From the cell containing the given text, extract its center point as (X, Y) coordinate. 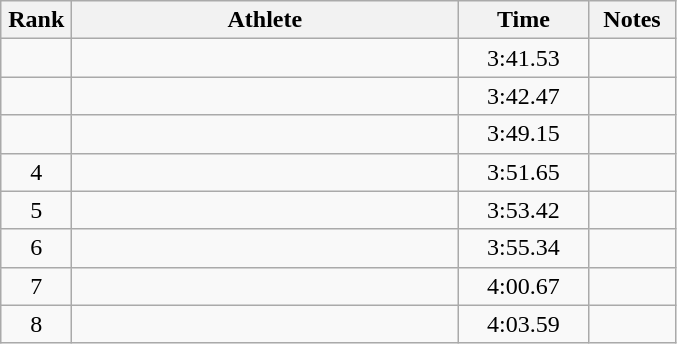
8 (36, 324)
4 (36, 172)
Notes (632, 20)
3:49.15 (524, 134)
3:53.42 (524, 210)
3:41.53 (524, 58)
Rank (36, 20)
3:55.34 (524, 248)
4:00.67 (524, 286)
3:51.65 (524, 172)
5 (36, 210)
6 (36, 248)
Time (524, 20)
7 (36, 286)
3:42.47 (524, 96)
4:03.59 (524, 324)
Athlete (265, 20)
